Scan for the cell matching the given text and deliver its (x, y) coordinate at center. 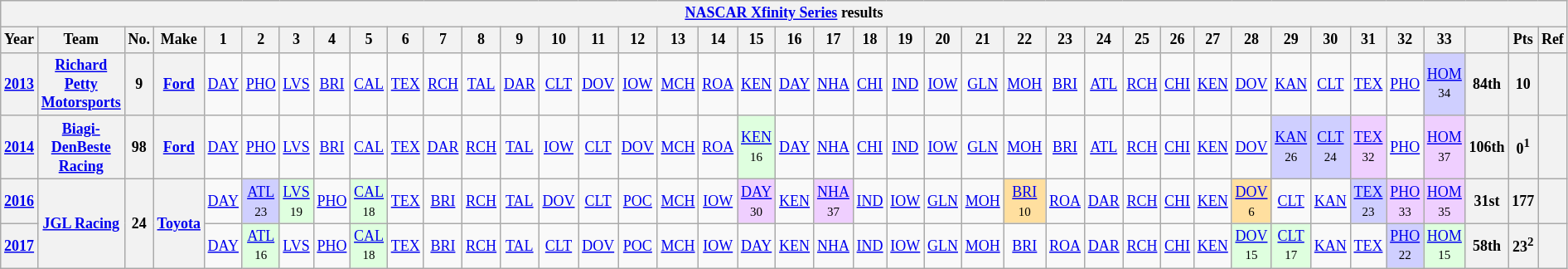
13 (678, 40)
DAY30 (757, 201)
CLT17 (1291, 246)
2017 (20, 246)
Pts (1523, 40)
11 (598, 40)
PHO22 (1406, 246)
ATL16 (260, 246)
25 (1142, 40)
14 (718, 40)
32 (1406, 40)
26 (1178, 40)
Richard Petty Motorsports (81, 84)
KEN16 (757, 147)
HOM15 (1445, 246)
Make (179, 40)
7 (443, 40)
84th (1487, 84)
1 (223, 40)
33 (1445, 40)
31 (1368, 40)
HOM35 (1445, 201)
Year (20, 40)
21 (983, 40)
2 (260, 40)
DOV15 (1251, 246)
22 (1024, 40)
5 (370, 40)
30 (1330, 40)
JGL Racing (81, 223)
DOV6 (1251, 201)
No. (139, 40)
31st (1487, 201)
29 (1291, 40)
27 (1212, 40)
16 (795, 40)
98 (139, 147)
2013 (20, 84)
28 (1251, 40)
12 (638, 40)
23 (1066, 40)
CLT24 (1330, 147)
4 (332, 40)
20 (943, 40)
19 (905, 40)
6 (405, 40)
ATL23 (260, 201)
PHO33 (1406, 201)
3 (297, 40)
58th (1487, 246)
18 (870, 40)
NHA37 (834, 201)
106th (1487, 147)
2016 (20, 201)
LVS19 (297, 201)
232 (1523, 246)
01 (1523, 147)
TEX32 (1368, 147)
HOM37 (1445, 147)
177 (1523, 201)
TEX23 (1368, 201)
Biagi-DenBeste Racing (81, 147)
15 (757, 40)
NASCAR Xfinity Series results (784, 13)
HOM34 (1445, 84)
8 (482, 40)
KAN26 (1291, 147)
17 (834, 40)
Team (81, 40)
Toyota (179, 223)
Ref (1553, 40)
2014 (20, 147)
BRI10 (1024, 201)
